Locate the cell with the specified text and output its [X, Y] center coordinate. 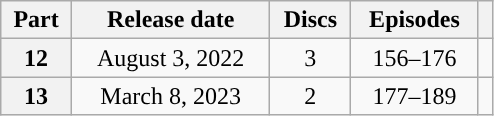
Part [36, 20]
March 8, 2023 [170, 96]
August 3, 2022 [170, 58]
13 [36, 96]
Episodes [415, 20]
2 [310, 96]
Discs [310, 20]
156–176 [415, 58]
177–189 [415, 96]
3 [310, 58]
Release date [170, 20]
12 [36, 58]
